Pinpoint the cell where the given text exists, returning its [X, Y] midpoint coordinate. 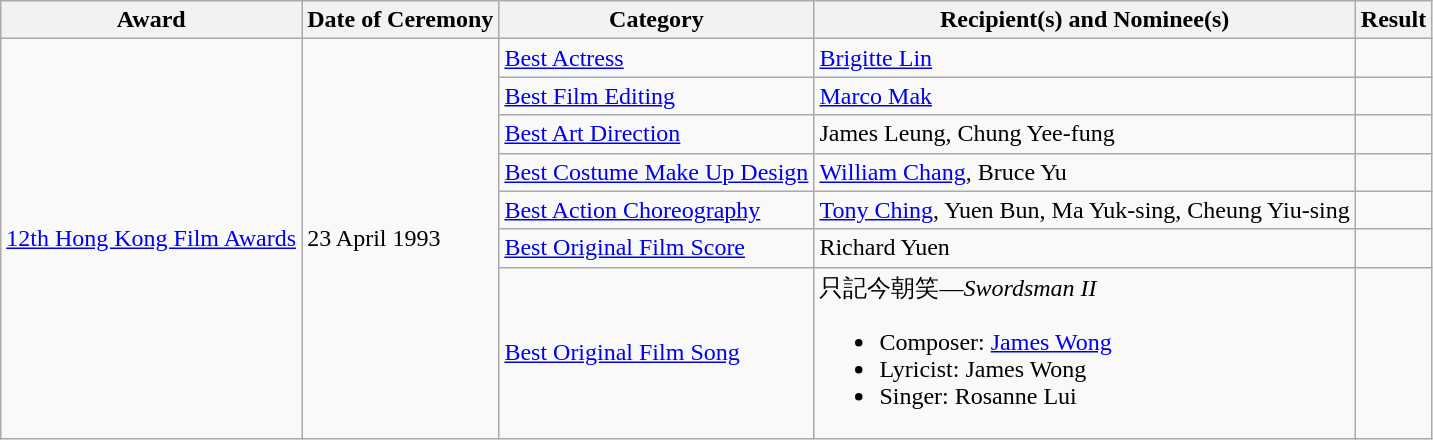
James Leung, Chung Yee-fung [1084, 134]
Marco Mak [1084, 96]
Result [1393, 20]
William Chang, Bruce Yu [1084, 172]
Richard Yuen [1084, 248]
Date of Ceremony [400, 20]
Category [656, 20]
Best Art Direction [656, 134]
Award [152, 20]
Best Actress [656, 58]
Best Film Editing [656, 96]
Tony Ching, Yuen Bun, Ma Yuk-sing, Cheung Yiu-sing [1084, 210]
12th Hong Kong Film Awards [152, 239]
Best Costume Make Up Design [656, 172]
Best Original Film Song [656, 353]
Best Action Choreography [656, 210]
23 April 1993 [400, 239]
Recipient(s) and Nominee(s) [1084, 20]
只記今朝笑—Swordsman IIComposer: James WongLyricist: James WongSinger: Rosanne Lui [1084, 353]
Best Original Film Score [656, 248]
Brigitte Lin [1084, 58]
